Determine the (x, y) coordinate at the center of the cell enclosing the given text.  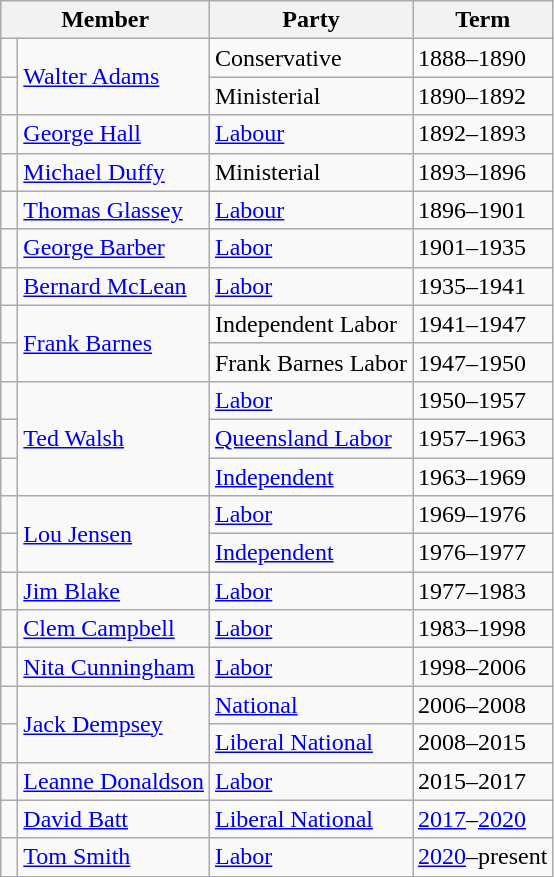
1941–1947 (482, 324)
Leanne Donaldson (114, 781)
1892–1893 (482, 134)
1963–1969 (482, 477)
1888–1890 (482, 58)
1950–1957 (482, 400)
2015–2017 (482, 781)
Term (482, 20)
1947–1950 (482, 362)
1983–1998 (482, 629)
2008–2015 (482, 743)
1969–1976 (482, 515)
Thomas Glassey (114, 210)
2017–2020 (482, 819)
1935–1941 (482, 286)
1957–1963 (482, 438)
Frank Barnes (114, 343)
Conservative (310, 58)
George Hall (114, 134)
1998–2006 (482, 667)
Queensland Labor (310, 438)
Nita Cunningham (114, 667)
1976–1977 (482, 553)
Frank Barnes Labor (310, 362)
Ted Walsh (114, 438)
George Barber (114, 248)
1977–1983 (482, 591)
Member (106, 20)
1896–1901 (482, 210)
Jim Blake (114, 591)
Lou Jensen (114, 534)
David Batt (114, 819)
1893–1896 (482, 172)
Party (310, 20)
1901–1935 (482, 248)
Walter Adams (114, 77)
1890–1892 (482, 96)
Michael Duffy (114, 172)
Clem Campbell (114, 629)
2006–2008 (482, 705)
Tom Smith (114, 857)
Jack Dempsey (114, 724)
2020–present (482, 857)
Independent Labor (310, 324)
Bernard McLean (114, 286)
National (310, 705)
